From the cell containing the given text, extract its center point as [X, Y] coordinate. 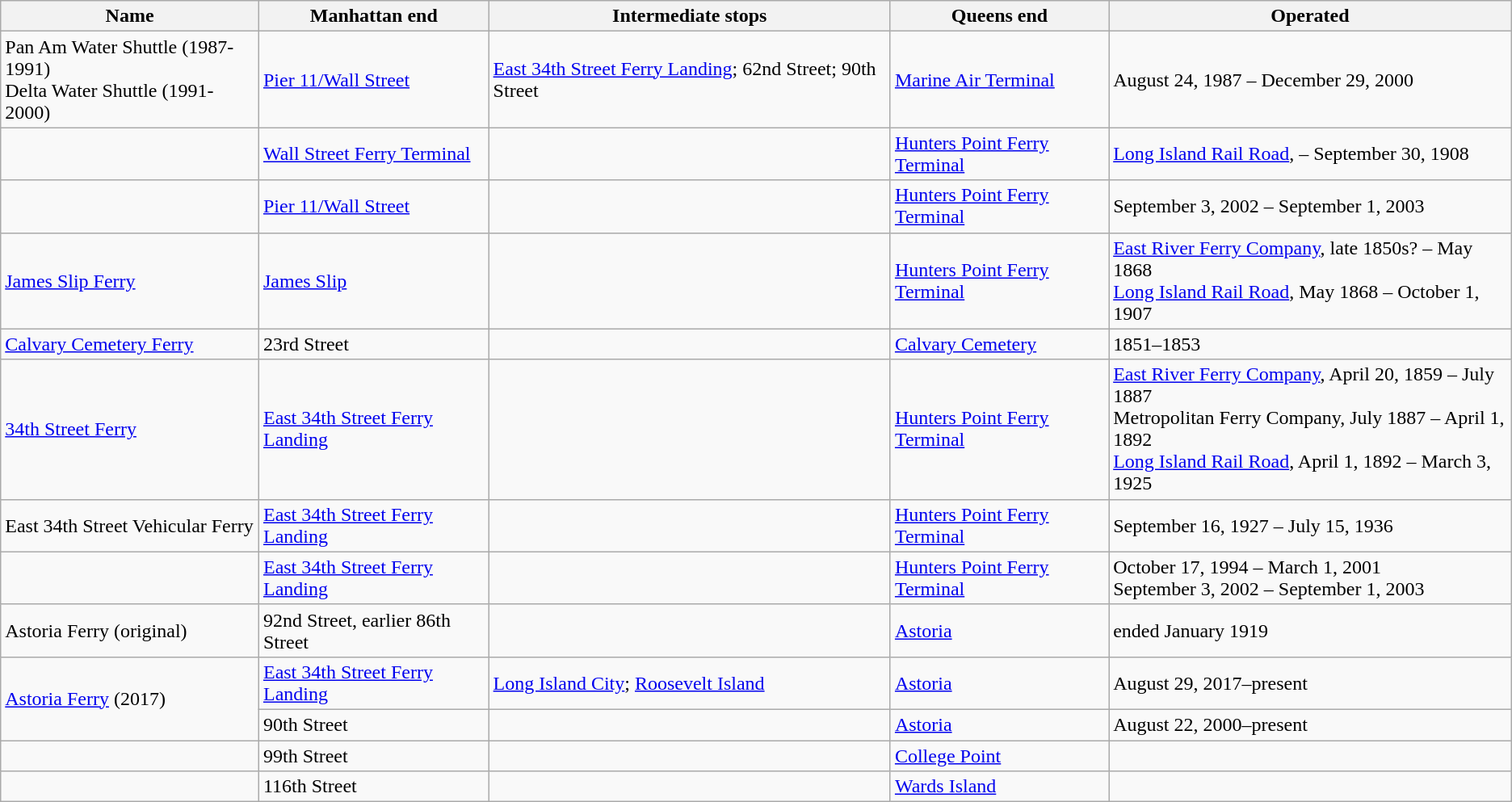
92nd Street, earlier 86th Street [373, 630]
Marine Air Terminal [999, 79]
East 34th Street Vehicular Ferry [130, 525]
East River Ferry Company, late 1850s? – May 1868Long Island Rail Road, May 1868 – October 1, 1907 [1310, 281]
Operated [1310, 16]
August 22, 2000–present [1310, 724]
Long Island City; Roosevelt Island [690, 683]
23rd Street [373, 344]
East 34th Street Ferry Landing; 62nd Street; 90th Street [690, 79]
90th Street [373, 724]
Queens end [999, 16]
Wards Island [999, 787]
Astoria Ferry (original) [130, 630]
Calvary Cemetery [999, 344]
Name [130, 16]
1851–1853 [1310, 344]
October 17, 1994 – March 1, 2001September 3, 2002 – September 1, 2003 [1310, 578]
Astoria Ferry (2017) [130, 698]
August 29, 2017–present [1310, 683]
Wall Street Ferry Terminal [373, 153]
College Point [999, 755]
September 3, 2002 – September 1, 2003 [1310, 207]
Manhattan end [373, 16]
Intermediate stops [690, 16]
ended January 1919 [1310, 630]
August 24, 1987 – December 29, 2000 [1310, 79]
James Slip Ferry [130, 281]
Long Island Rail Road, – September 30, 1908 [1310, 153]
James Slip [373, 281]
34th Street Ferry [130, 430]
Pan Am Water Shuttle (1987-1991)Delta Water Shuttle (1991-2000) [130, 79]
116th Street [373, 787]
Calvary Cemetery Ferry [130, 344]
99th Street [373, 755]
September 16, 1927 – July 15, 1936 [1310, 525]
